Pinpoint the cell where the given text exists, returning its (x, y) midpoint coordinate. 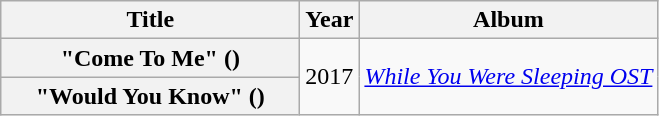
"Would You Know" () (150, 96)
Album (508, 20)
While You Were Sleeping OST (508, 77)
"Come To Me" () (150, 58)
2017 (330, 77)
Year (330, 20)
Title (150, 20)
